Output the (x, y) coordinate of the center of the cell containing the given text.  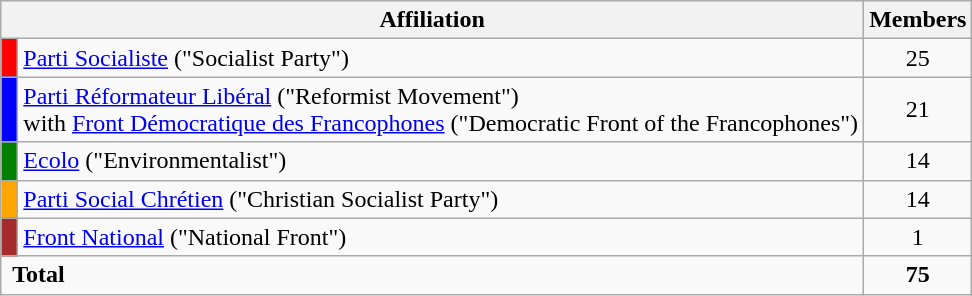
21 (918, 110)
25 (918, 58)
Ecolo ("Environmentalist") (441, 161)
Parti Réformateur Libéral ("Reformist Movement")with Front Démocratique des Francophones ("Democratic Front of the Francophones") (441, 110)
Affiliation (432, 20)
Parti Social Chrétien ("Christian Socialist Party") (441, 199)
Total (432, 275)
Front National ("National Front") (441, 237)
75 (918, 275)
1 (918, 237)
Members (918, 20)
Parti Socialiste ("Socialist Party") (441, 58)
